Locate the cell with the specified text and output its (x, y) center coordinate. 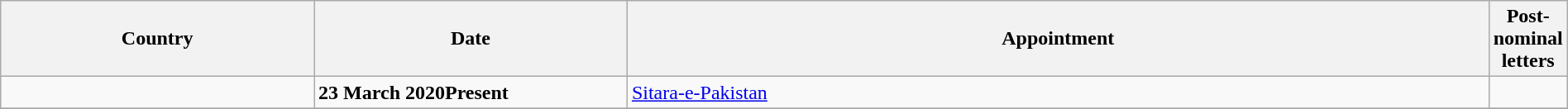
Appointment (1058, 39)
Country (157, 39)
Date (471, 39)
23 March 2020Present (471, 92)
Post-nominal letters (1528, 39)
Sitara-e-Pakistan (1058, 92)
